Detect which cell encompasses the target text, then output its (x, y) center coordinate. 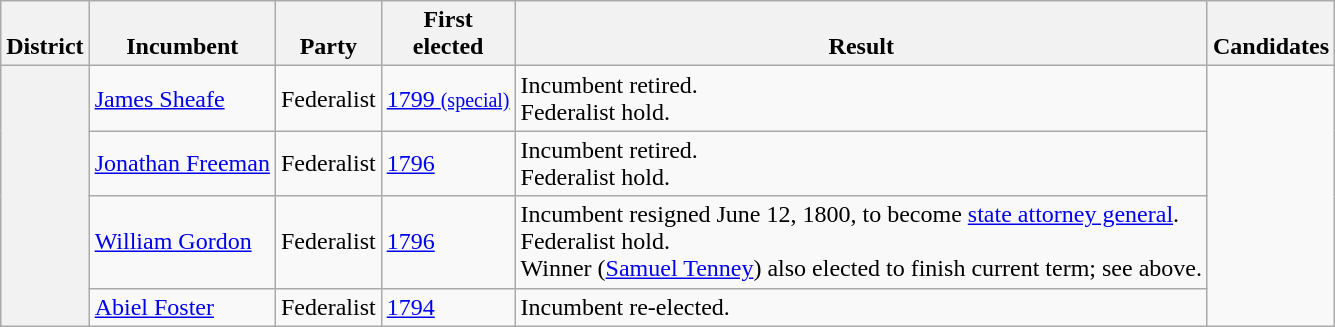
James Sheafe (182, 98)
Incumbent re-elected. (861, 307)
1794 (448, 307)
Result (861, 34)
Abiel Foster (182, 307)
Party (328, 34)
Candidates (1270, 34)
District (45, 34)
Jonathan Freeman (182, 164)
William Gordon (182, 242)
Firstelected (448, 34)
1799 (special) (448, 98)
Incumbent (182, 34)
